Return (x, y) of the center of cell containing provided text 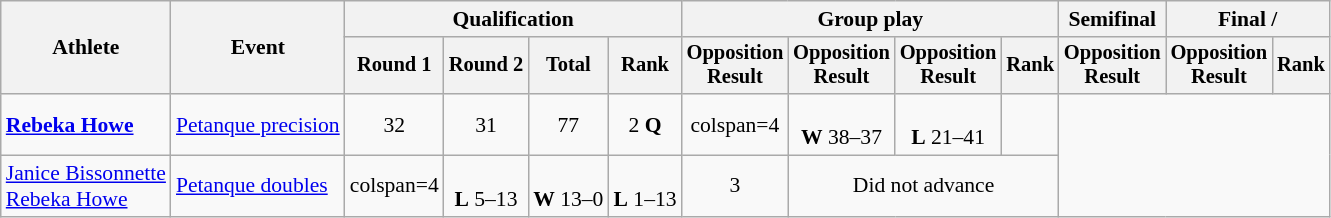
Semifinal (1112, 19)
31 (486, 124)
Petanque doubles (258, 186)
W 38–37 (842, 124)
Group play (870, 19)
32 (394, 124)
Petanque precision (258, 124)
2 Q (644, 124)
L 21–41 (948, 124)
L 1–13 (644, 186)
W 13–0 (568, 186)
Final / (1248, 19)
Round 2 (486, 66)
Qualification (514, 19)
Janice BissonnetteRebeka Howe (86, 186)
77 (568, 124)
Round 1 (394, 66)
Did not advance (924, 186)
3 (736, 186)
Athlete (86, 48)
Total (568, 66)
Rebeka Howe (86, 124)
L 5–13 (486, 186)
Event (258, 48)
